Capture the cell that displays the provided text and extract its [x, y] central coordinate. 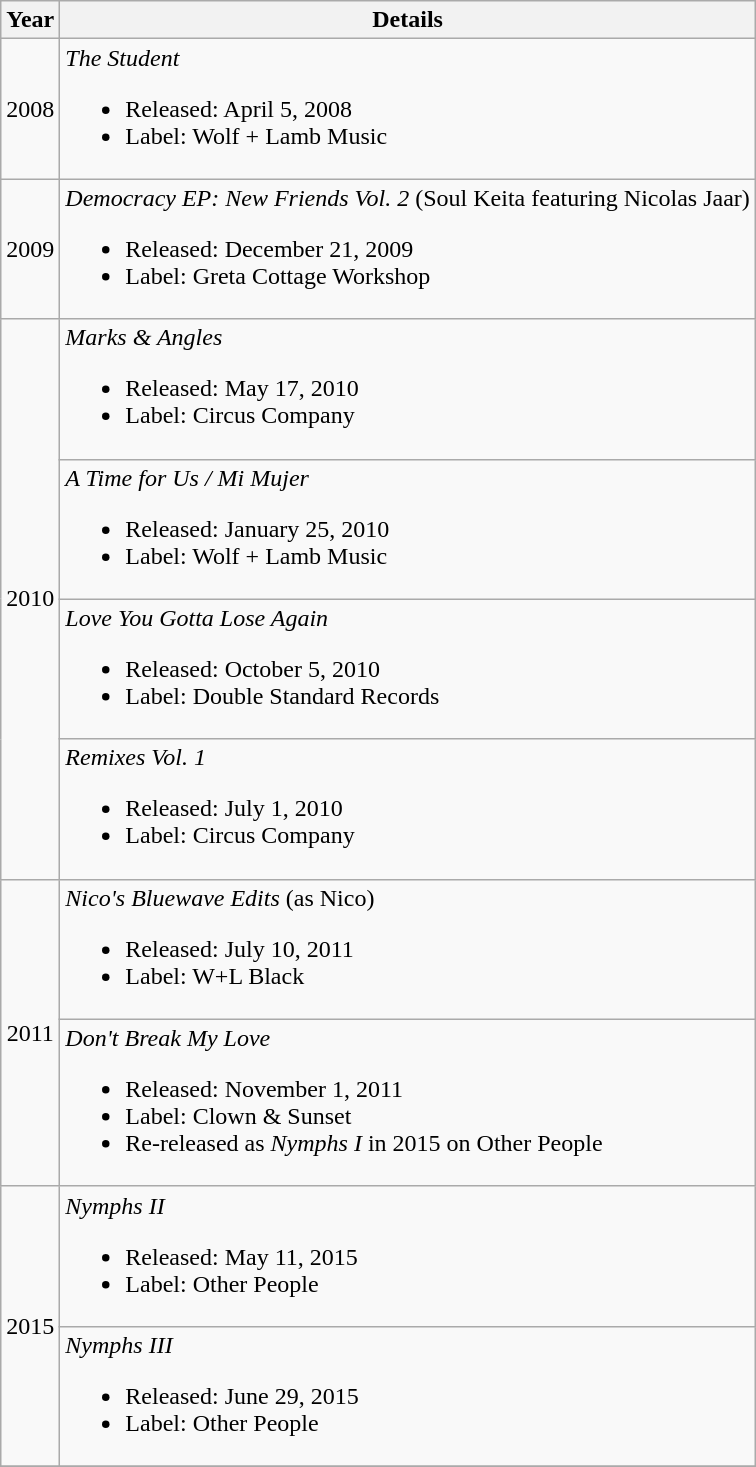
Marks & AnglesReleased: May 17, 2010Label: Circus Company [408, 389]
2009 [30, 249]
Nymphs IIReleased: May 11, 2015Label: Other People [408, 1256]
2008 [30, 109]
Love You Gotta Lose AgainReleased: October 5, 2010Label: Double Standard Records [408, 669]
Democracy EP: New Friends Vol. 2 (Soul Keita featuring Nicolas Jaar)Released: December 21, 2009Label: Greta Cottage Workshop [408, 249]
Don't Break My LoveReleased: November 1, 2011Label: Clown & SunsetRe-released as Nymphs I in 2015 on Other People [408, 1102]
Details [408, 20]
2010 [30, 599]
Remixes Vol. 1Released: July 1, 2010Label: Circus Company [408, 809]
2011 [30, 1032]
2015 [30, 1326]
Year [30, 20]
A Time for Us / Mi MujerReleased: January 25, 2010Label: Wolf + Lamb Music [408, 529]
The StudentReleased: April 5, 2008Label: Wolf + Lamb Music [408, 109]
Nymphs IIIReleased: June 29, 2015Label: Other People [408, 1396]
Nico's Bluewave Edits (as Nico)Released: July 10, 2011Label: W+L Black [408, 949]
